Pinpoint the cell where the given text exists, returning its (X, Y) midpoint coordinate. 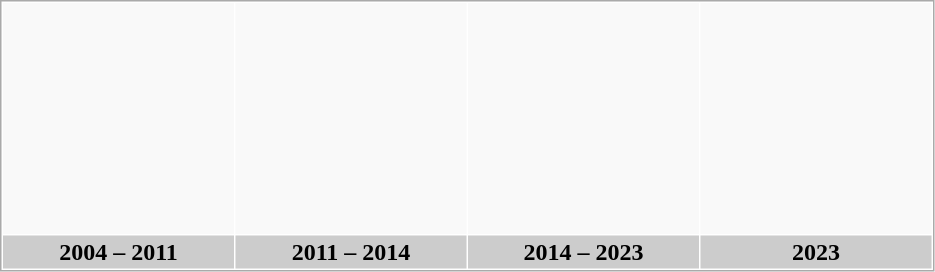
2004 – 2011 (118, 252)
2023 (816, 252)
2011 – 2014 (352, 252)
2014 – 2023 (584, 252)
